Output the [x, y] coordinate of the center of the cell containing the given text.  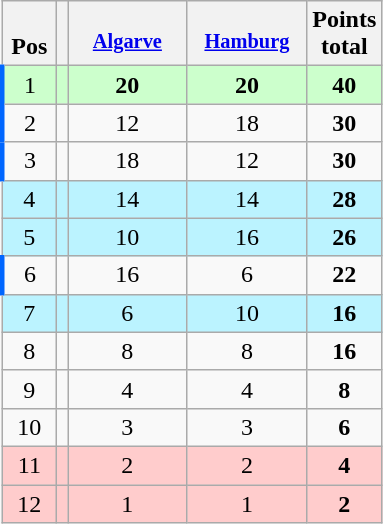
11 [29, 465]
Pointstotal [344, 34]
Pos [29, 34]
26 [344, 237]
7 [29, 313]
Algarve [128, 34]
40 [344, 85]
28 [344, 199]
Hamburg [247, 34]
22 [344, 275]
5 [29, 237]
9 [29, 389]
